Return the [x, y] coordinate for the center point of the cell that contains the specified text.  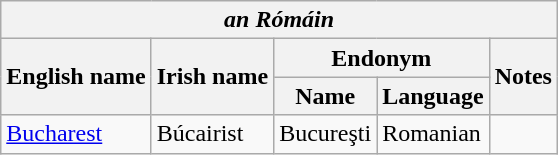
English name [76, 77]
Notes [523, 77]
Irish name [212, 77]
Romanian [433, 134]
Name [326, 96]
Endonym [382, 58]
Bucureşti [326, 134]
Bucharest [76, 134]
an Rómáin [280, 20]
Búcairist [212, 134]
Language [433, 96]
